Determine the (x, y) coordinate at the center of the cell enclosing the given text.  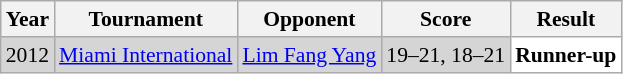
2012 (28, 55)
Year (28, 19)
Result (566, 19)
Tournament (146, 19)
Lim Fang Yang (309, 55)
Runner-up (566, 55)
Score (446, 19)
19–21, 18–21 (446, 55)
Miami International (146, 55)
Opponent (309, 19)
